Output the [X, Y] coordinate of the center of the cell containing the given text.  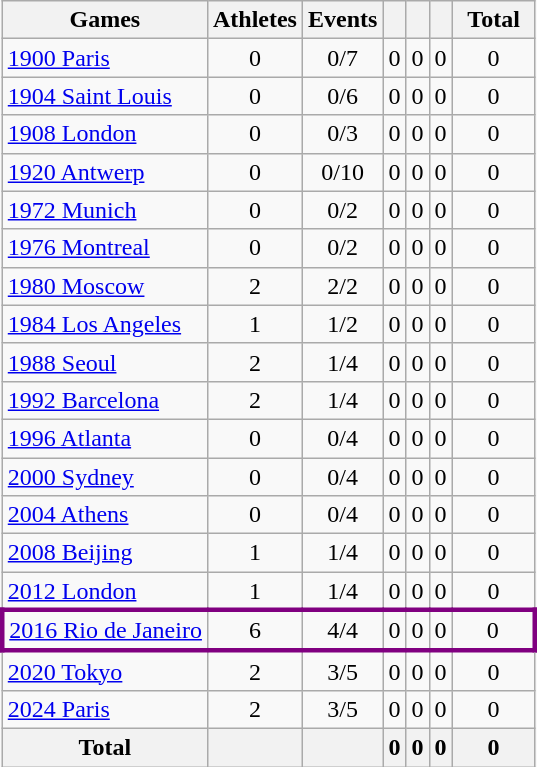
2004 Athens [104, 515]
0/7 [342, 58]
2016 Rio de Janeiro [104, 630]
1904 Saint Louis [104, 96]
1972 Munich [104, 210]
2024 Paris [104, 709]
1988 Seoul [104, 362]
6 [254, 630]
2012 London [104, 591]
1976 Montreal [104, 248]
1920 Antwerp [104, 172]
2000 Sydney [104, 477]
Athletes [254, 20]
Games [104, 20]
1908 London [104, 134]
1992 Barcelona [104, 400]
2020 Tokyo [104, 671]
2/2 [342, 286]
1984 Los Angeles [104, 324]
0/3 [342, 134]
2008 Beijing [104, 553]
0/6 [342, 96]
4/4 [342, 630]
1/2 [342, 324]
1900 Paris [104, 58]
0/10 [342, 172]
1996 Atlanta [104, 438]
Events [342, 20]
1980 Moscow [104, 286]
